Search for the cell housing the specified text and yield its (x, y) center coordinate. 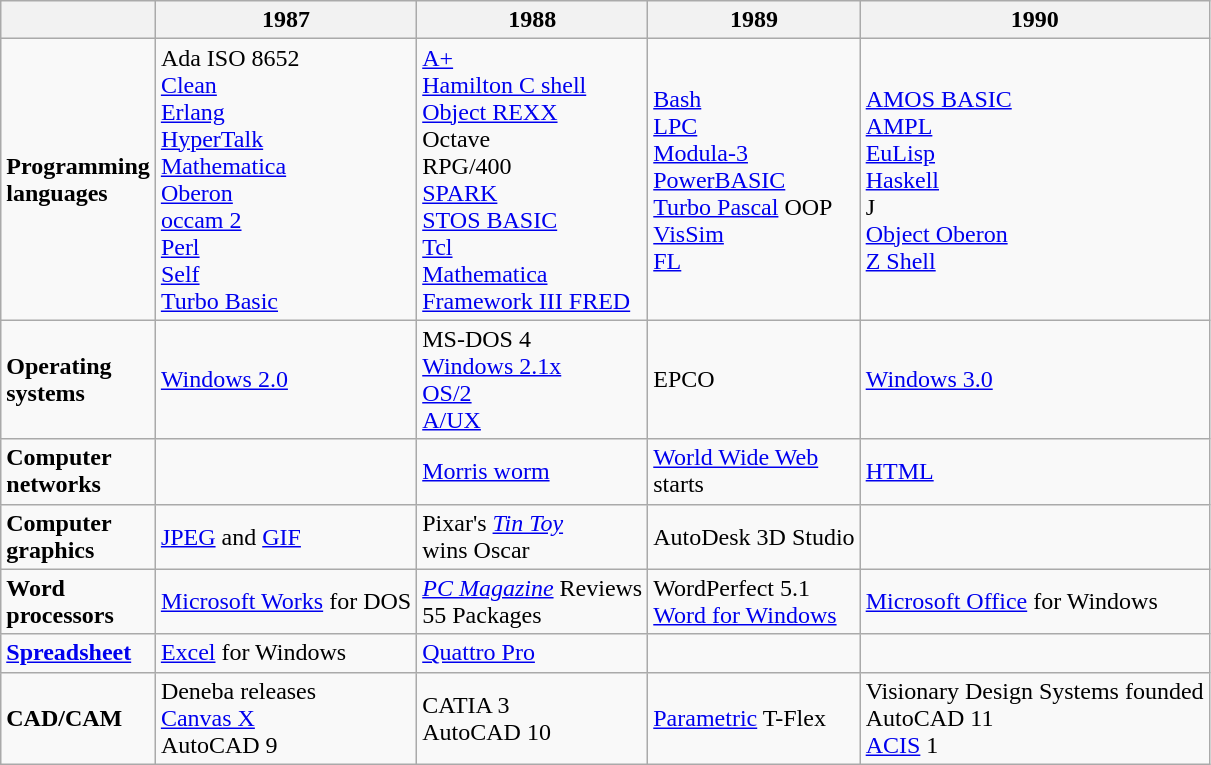
Computernetworks (78, 472)
Wordprocessors (78, 602)
CAD/CAM (78, 718)
Deneba releasesCanvas XAutoCAD 9 (286, 718)
Parametric T-Flex (754, 718)
CATIA 3AutoCAD 10 (532, 718)
Microsoft Office for Windows (1034, 602)
EPCO (754, 380)
Visionary Design Systems foundedAutoCAD 11ACIS 1 (1034, 718)
Windows 2.0 (286, 380)
PC Magazine Reviews55 Packages (532, 602)
AutoDesk 3D Studio (754, 536)
Morris worm (532, 472)
Operatingsystems (78, 380)
HTML (1034, 472)
Quattro Pro (532, 653)
Programminglanguages (78, 180)
1987 (286, 20)
1988 (532, 20)
AMOS BASICAMPLEuLispHaskellJObject OberonZ Shell (1034, 180)
Pixar's Tin Toywins Oscar (532, 536)
Excel for Windows (286, 653)
Windows 3.0 (1034, 380)
BashLPCModula-3PowerBASICTurbo Pascal OOPVisSimFL (754, 180)
JPEG and GIF (286, 536)
Microsoft Works for DOS (286, 602)
A+Hamilton C shellObject REXXOctaveRPG/400SPARKSTOS BASICTclMathematicaFramework III FRED (532, 180)
Ada ISO 8652CleanErlangHyperTalkMathematicaOberonoccam 2PerlSelfTurbo Basic (286, 180)
WordPerfect 5.1Word for Windows (754, 602)
1990 (1034, 20)
1989 (754, 20)
World Wide Webstarts (754, 472)
Computergraphics (78, 536)
Spreadsheet (78, 653)
MS-DOS 4Windows 2.1xOS/2A/UX (532, 380)
